Return (X, Y) of the center of cell containing provided text 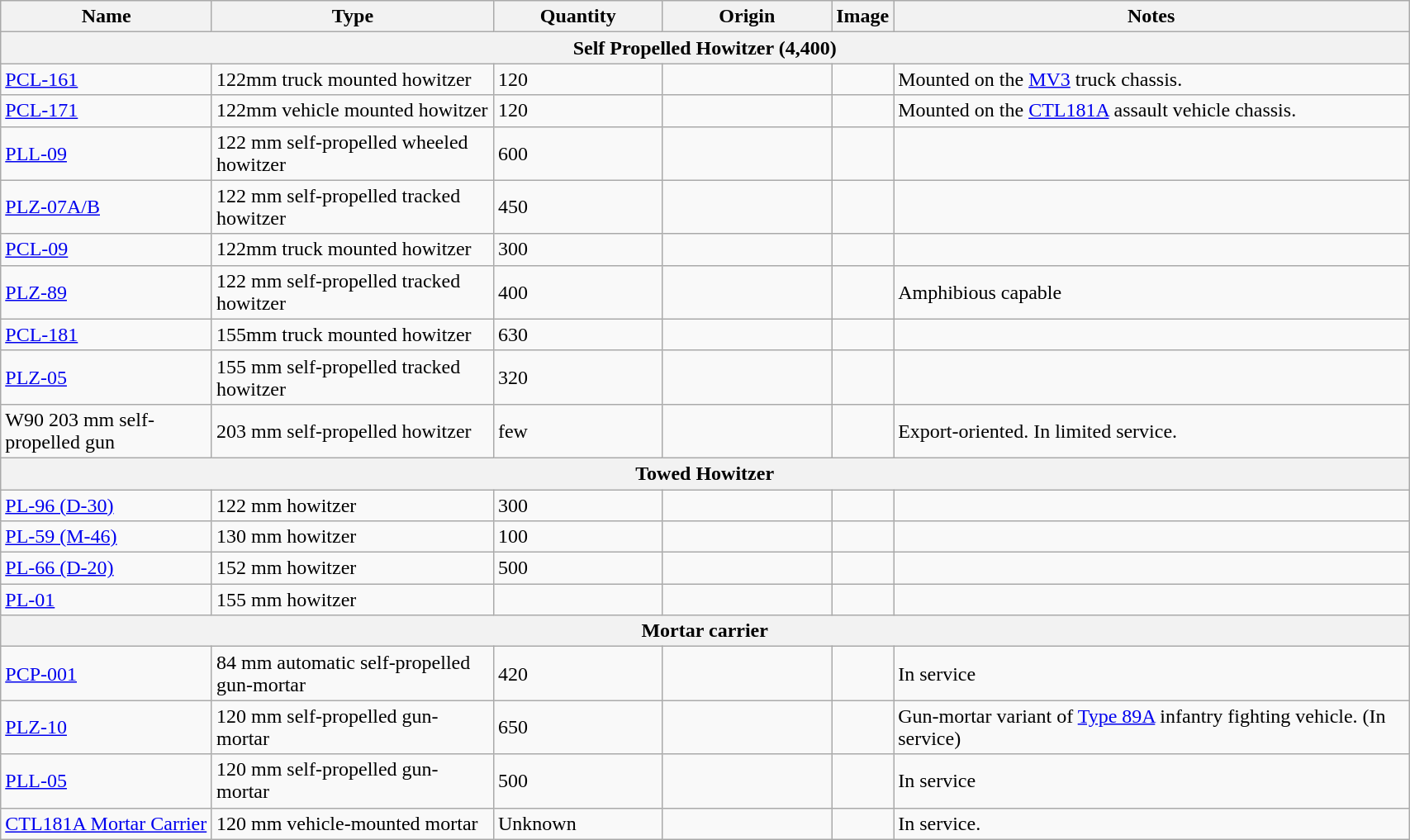
203 mm self-propelled howitzer (352, 431)
PLL-05 (107, 781)
600 (578, 154)
PLZ-07A/B (107, 206)
130 mm howitzer (352, 537)
PL-96 (D-30) (107, 505)
450 (578, 206)
Amphibious capable (1151, 292)
420 (578, 674)
650 (578, 727)
PL-59 (M-46) (107, 537)
PLL-09 (107, 154)
W90 203 mm self-propelled gun (107, 431)
PL-66 (D-20) (107, 568)
155mm truck mounted howitzer (352, 335)
120 mm vehicle-mounted mortar (352, 823)
152 mm howitzer (352, 568)
155 mm self-propelled tracked howitzer (352, 377)
400 (578, 292)
PL-01 (107, 600)
122mm vehicle mounted howitzer (352, 111)
few (578, 431)
Name (107, 17)
320 (578, 377)
CTL181A Mortar Carrier (107, 823)
Export-oriented. In limited service. (1151, 431)
122 mm self-propelled wheeled howitzer (352, 154)
Mounted on the CTL181A assault vehicle chassis. (1151, 111)
Image (862, 17)
Origin (747, 17)
PCL-181 (107, 335)
Mounted on the MV3 truck chassis. (1151, 79)
PCL-161 (107, 79)
PCL-171 (107, 111)
PLZ-10 (107, 727)
Self Propelled Howitzer (4,400) (705, 48)
155 mm howitzer (352, 600)
PLZ-89 (107, 292)
Notes (1151, 17)
Mortar carrier (705, 631)
PLZ-05 (107, 377)
84 mm automatic self-propelled gun-mortar (352, 674)
PCL-09 (107, 249)
Unknown (578, 823)
PCP-001 (107, 674)
In service. (1151, 823)
Gun-mortar variant of Type 89A infantry fighting vehicle. (In service) (1151, 727)
Quantity (578, 17)
100 (578, 537)
Type (352, 17)
630 (578, 335)
122 mm howitzer (352, 505)
Towed Howitzer (705, 473)
